Extract the [X, Y] coordinate from the center of the cell holding the provided text.  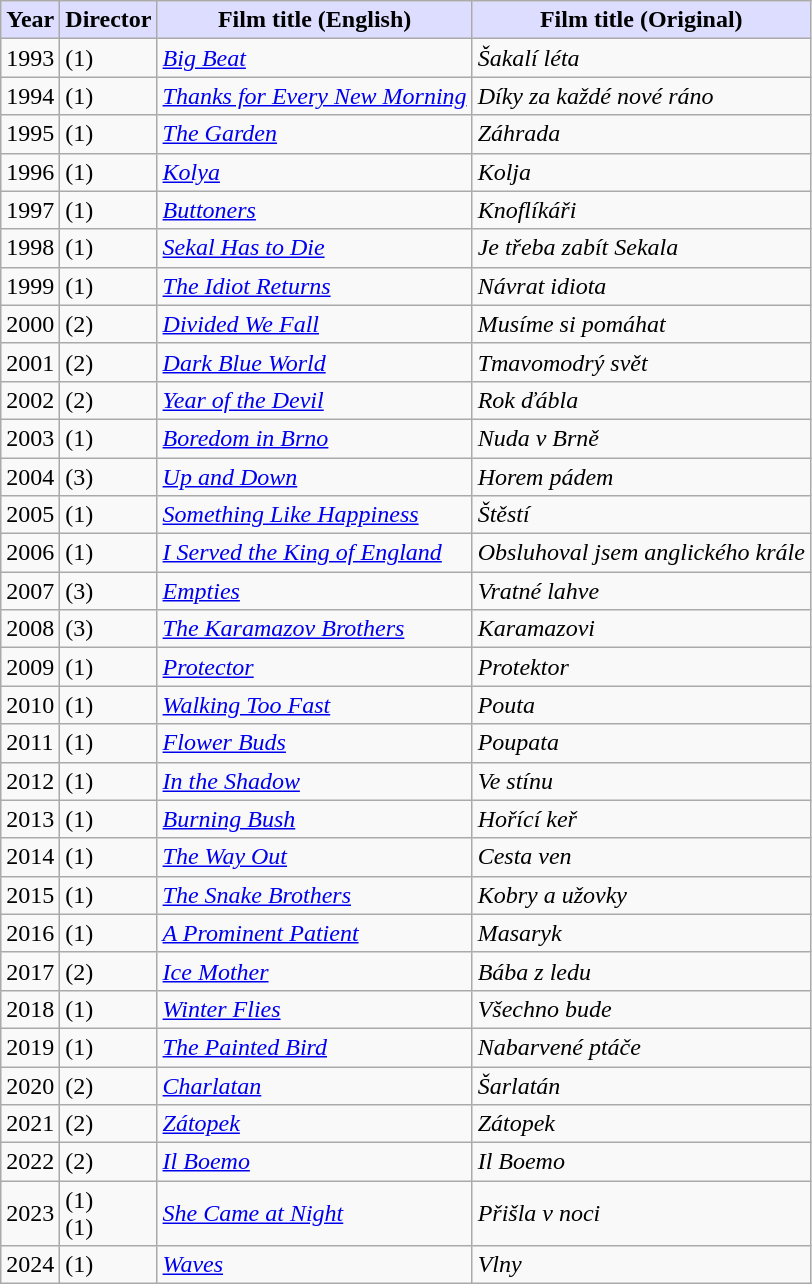
Vlny [641, 1265]
Flower Buds [314, 743]
1995 [30, 134]
2022 [30, 1162]
Walking Too Fast [314, 705]
Boredom in Brno [314, 438]
Vratné lahve [641, 591]
The Idiot Returns [314, 286]
The Painted Bird [314, 1047]
Pouta [641, 705]
Šarlatán [641, 1085]
The Way Out [314, 857]
1994 [30, 96]
2007 [30, 591]
Poupata [641, 743]
2006 [30, 553]
I Served the King of England [314, 553]
Director [108, 20]
Up and Down [314, 477]
2019 [30, 1047]
Winter Flies [314, 1009]
Tmavomodrý svět [641, 362]
Nabarvené ptáče [641, 1047]
Kobry a užovky [641, 895]
Bába z ledu [641, 971]
1998 [30, 248]
Year of the Devil [314, 400]
Masaryk [641, 933]
1999 [30, 286]
Charlatan [314, 1085]
2015 [30, 895]
2013 [30, 819]
Ice Mother [314, 971]
2002 [30, 400]
Divided We Fall [314, 324]
2018 [30, 1009]
2014 [30, 857]
The Garden [314, 134]
2024 [30, 1265]
Waves [314, 1265]
(1) (1) [108, 1214]
2021 [30, 1124]
1993 [30, 58]
2020 [30, 1085]
Musíme si pomáhat [641, 324]
Šakalí léta [641, 58]
Burning Bush [314, 819]
2008 [30, 629]
Year [30, 20]
Štěstí [641, 515]
2005 [30, 515]
The Karamazov Brothers [314, 629]
2009 [30, 667]
Všechno bude [641, 1009]
Rok ďábla [641, 400]
Horem pádem [641, 477]
Obsluhoval jsem anglického krále [641, 553]
Something Like Happiness [314, 515]
Buttoners [314, 210]
Sekal Has to Die [314, 248]
Protector [314, 667]
2017 [30, 971]
2003 [30, 438]
The Snake Brothers [314, 895]
A Prominent Patient [314, 933]
In the Shadow [314, 781]
2004 [30, 477]
Film title (Original) [641, 20]
1996 [30, 172]
Nuda v Brně [641, 438]
Big Beat [314, 58]
She Came at Night [314, 1214]
Protektor [641, 667]
Přišla v noci [641, 1214]
Záhrada [641, 134]
2016 [30, 933]
Empties [314, 591]
Ve stínu [641, 781]
2000 [30, 324]
2023 [30, 1214]
Cesta ven [641, 857]
Film title (English) [314, 20]
2001 [30, 362]
Hořící keř [641, 819]
2010 [30, 705]
2012 [30, 781]
Díky za každé nové ráno [641, 96]
Kolja [641, 172]
Je třeba zabít Sekala [641, 248]
Thanks for Every New Morning [314, 96]
Knoflíkáři [641, 210]
2011 [30, 743]
1997 [30, 210]
Dark Blue World [314, 362]
Návrat idiota [641, 286]
Kolya [314, 172]
Karamazovi [641, 629]
